Return (x, y) of the center of cell containing provided text 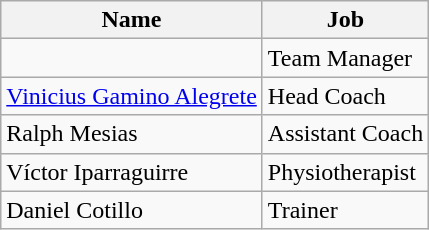
Team Manager (345, 58)
Daniel Cotillo (132, 210)
Ralph Mesias (132, 134)
Vinicius Gamino Alegrete (132, 96)
Trainer (345, 210)
Head Coach (345, 96)
Víctor Iparraguirre (132, 172)
Name (132, 20)
Job (345, 20)
Physiotherapist (345, 172)
Assistant Coach (345, 134)
